Find where the given text appears and provide that cell's center as (x, y) coordinate. 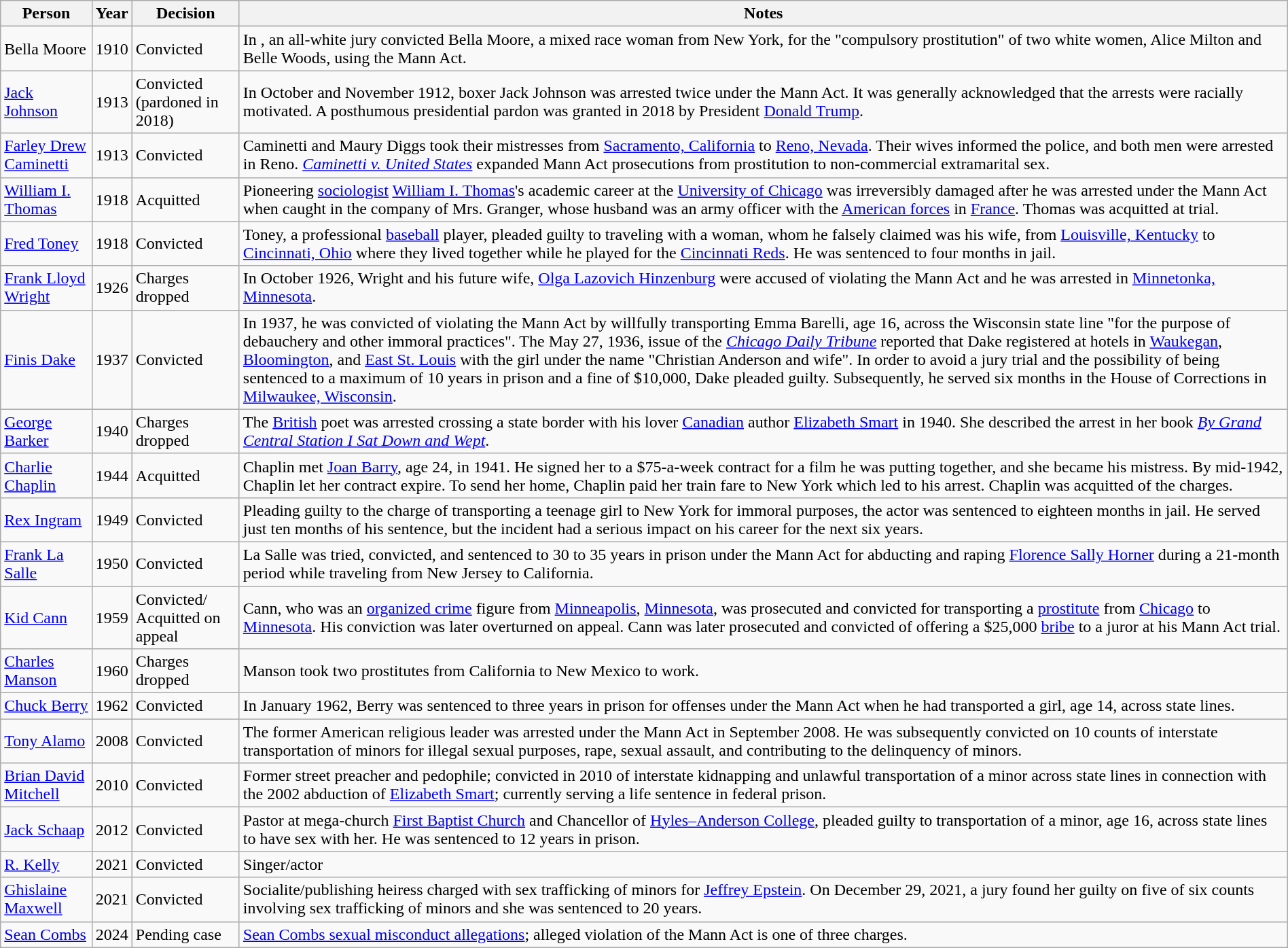
Fred Toney (46, 243)
Charlie Chaplin (46, 476)
1937 (111, 359)
1962 (111, 706)
1944 (111, 476)
Year (111, 14)
1959 (111, 617)
Kid Cann (46, 617)
Farley Drew Caminetti (46, 155)
1926 (111, 288)
Brian David Mitchell (46, 786)
Rex Ingram (46, 519)
Convicted/ Acquitted on appeal (185, 617)
Frank La Salle (46, 564)
Jack Schaap (46, 829)
1910 (111, 49)
Sean Combs (46, 934)
Finis Dake (46, 359)
R. Kelly (46, 864)
Chuck Berry (46, 706)
Sean Combs sexual misconduct allegations; alleged violation of the Mann Act is one of three charges. (764, 934)
Singer/actor (764, 864)
Tony Alamo (46, 741)
2008 (111, 741)
Charles Manson (46, 671)
1949 (111, 519)
William I. Thomas (46, 200)
1940 (111, 431)
George Barker (46, 431)
Frank Lloyd Wright (46, 288)
Bella Moore (46, 49)
2010 (111, 786)
Ghislaine Maxwell (46, 900)
1960 (111, 671)
Decision (185, 14)
Person (46, 14)
2012 (111, 829)
Notes (764, 14)
Convicted (pardoned in 2018) (185, 102)
2024 (111, 934)
Jack Johnson (46, 102)
Pending case (185, 934)
1950 (111, 564)
Manson took two prostitutes from California to New Mexico to work. (764, 671)
